Provide the [x, y] coordinate of the cell's center where the given text is located.  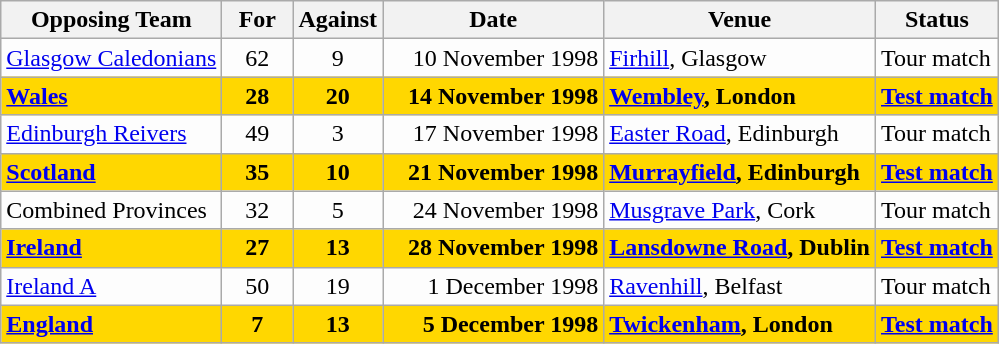
32 [258, 210]
28 [258, 96]
62 [258, 58]
19 [338, 286]
5 December 1998 [494, 324]
Scotland [112, 172]
9 [338, 58]
Glasgow Caledonians [112, 58]
Lansdowne Road, Dublin [740, 248]
10 November 1998 [494, 58]
For [258, 20]
Edinburgh Reivers [112, 134]
49 [258, 134]
England [112, 324]
Murrayfield, Edinburgh [740, 172]
5 [338, 210]
Firhill, Glasgow [740, 58]
3 [338, 134]
Musgrave Park, Cork [740, 210]
24 November 1998 [494, 210]
Combined Provinces [112, 210]
14 November 1998 [494, 96]
Venue [740, 20]
28 November 1998 [494, 248]
Wembley, London [740, 96]
1 December 1998 [494, 286]
Ireland [112, 248]
50 [258, 286]
7 [258, 324]
Easter Road, Edinburgh [740, 134]
Date [494, 20]
Ravenhill, Belfast [740, 286]
17 November 1998 [494, 134]
20 [338, 96]
10 [338, 172]
27 [258, 248]
Status [936, 20]
35 [258, 172]
Against [338, 20]
Opposing Team [112, 20]
Wales [112, 96]
Ireland A [112, 286]
Twickenham, London [740, 324]
21 November 1998 [494, 172]
